For the text-containing cell, return its midpoint in (X, Y) coordinate format. 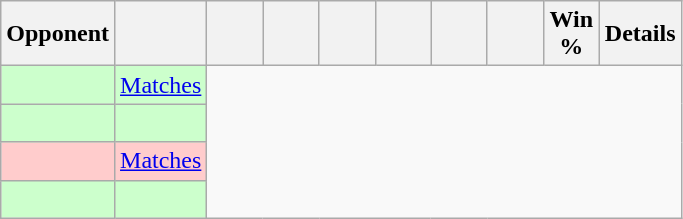
Opponent (58, 34)
Details (640, 34)
Win % (571, 34)
